Scan for the cell matching the given text and deliver its (X, Y) coordinate at center. 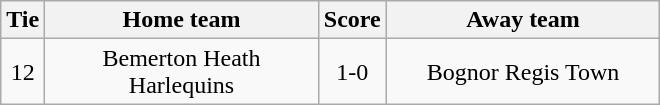
Home team (182, 20)
Away team (523, 20)
1-0 (352, 72)
Bemerton Heath Harlequins (182, 72)
Score (352, 20)
Tie (23, 20)
Bognor Regis Town (523, 72)
12 (23, 72)
